Extract the (X, Y) coordinate from the center of the cell holding the provided text.  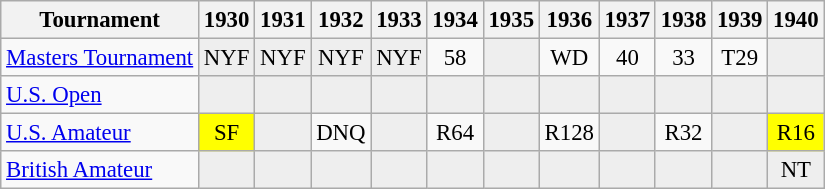
U.S. Amateur (100, 133)
Tournament (100, 20)
1931 (283, 20)
SF (227, 133)
33 (683, 58)
British Amateur (100, 170)
U.S. Open (100, 95)
1932 (341, 20)
NT (796, 170)
WD (569, 58)
1938 (683, 20)
1936 (569, 20)
1930 (227, 20)
1935 (511, 20)
40 (627, 58)
1939 (740, 20)
R64 (455, 133)
1933 (399, 20)
58 (455, 58)
1934 (455, 20)
DNQ (341, 133)
1940 (796, 20)
Masters Tournament (100, 58)
R32 (683, 133)
1937 (627, 20)
R128 (569, 133)
R16 (796, 133)
T29 (740, 58)
